Extract the [X, Y] coordinate from the center of the cell holding the provided text.  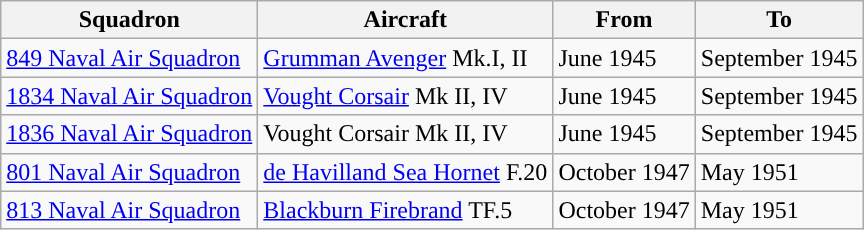
849 Naval Air Squadron [130, 58]
From [624, 20]
1836 Naval Air Squadron [130, 134]
813 Naval Air Squadron [130, 210]
Blackburn Firebrand TF.5 [406, 210]
Squadron [130, 20]
1834 Naval Air Squadron [130, 96]
de Havilland Sea Hornet F.20 [406, 172]
Aircraft [406, 20]
To [779, 20]
Grumman Avenger Mk.I, II [406, 58]
801 Naval Air Squadron [130, 172]
